Return [X, Y] of the center of cell containing provided text 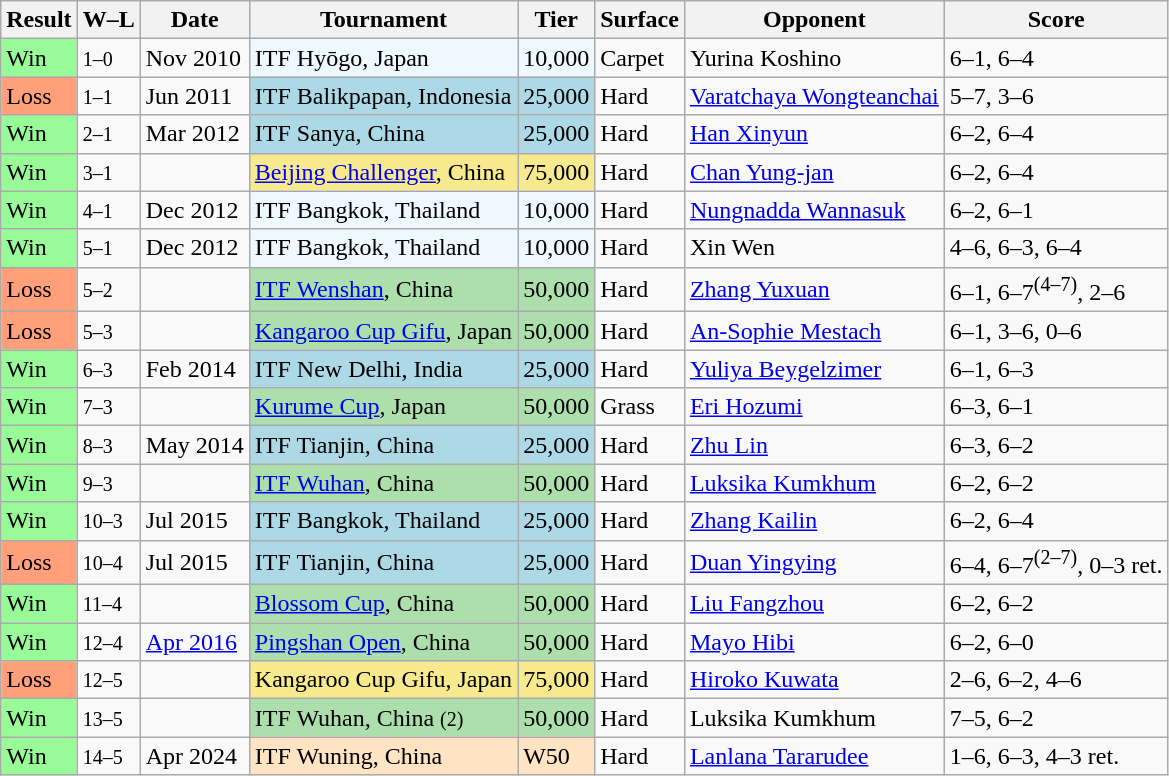
ITF Balikpapan, Indonesia [383, 96]
ITF New Delhi, India [383, 369]
ITF Wuhan, China [383, 483]
Zhang Yuxuan [814, 290]
10–4 [108, 562]
May 2014 [194, 445]
Jun 2011 [194, 96]
6–3, 6–1 [1056, 407]
6–4, 6–7(2–7), 0–3 ret. [1056, 562]
6–2, 6–0 [1056, 642]
Carpet [640, 58]
7–5, 6–2 [1056, 718]
5–3 [108, 331]
Tournament [383, 20]
Chan Yung-jan [814, 172]
6–1, 6–7(4–7), 2–6 [1056, 290]
Xin Wen [814, 248]
W–L [108, 20]
12–5 [108, 680]
6–2, 6–1 [1056, 210]
Score [1056, 20]
Nungnadda Wannasuk [814, 210]
Grass [640, 407]
Zhang Kailin [814, 521]
9–3 [108, 483]
Apr 2024 [194, 756]
5–7, 3–6 [1056, 96]
W50 [556, 756]
Yuliya Beygelzimer [814, 369]
Beijing Challenger, China [383, 172]
2–1 [108, 134]
3–1 [108, 172]
Mayo Hibi [814, 642]
11–4 [108, 604]
Opponent [814, 20]
Han Xinyun [814, 134]
1–6, 6–3, 4–3 ret. [1056, 756]
1–1 [108, 96]
10–3 [108, 521]
6–1, 6–3 [1056, 369]
Tier [556, 20]
4–6, 6–3, 6–4 [1056, 248]
2–6, 6–2, 4–6 [1056, 680]
12–4 [108, 642]
Yurina Koshino [814, 58]
Varatchaya Wongteanchai [814, 96]
6–3, 6–2 [1056, 445]
Surface [640, 20]
Hiroko Kuwata [814, 680]
Date [194, 20]
6–3 [108, 369]
14–5 [108, 756]
Result [39, 20]
ITF Sanya, China [383, 134]
5–2 [108, 290]
Apr 2016 [194, 642]
ITF Wuhan, China (2) [383, 718]
ITF Hyōgo, Japan [383, 58]
Mar 2012 [194, 134]
13–5 [108, 718]
Pingshan Open, China [383, 642]
Feb 2014 [194, 369]
Blossom Cup, China [383, 604]
An-Sophie Mestach [814, 331]
Zhu Lin [814, 445]
8–3 [108, 445]
Liu Fangzhou [814, 604]
6–1, 6–4 [1056, 58]
4–1 [108, 210]
ITF Wenshan, China [383, 290]
ITF Wuning, China [383, 756]
Kurume Cup, Japan [383, 407]
7–3 [108, 407]
6–1, 3–6, 0–6 [1056, 331]
Duan Yingying [814, 562]
Lanlana Tararudee [814, 756]
Eri Hozumi [814, 407]
1–0 [108, 58]
Nov 2010 [194, 58]
5–1 [108, 248]
